Detect which cell encompasses the target text, then output its [x, y] center coordinate. 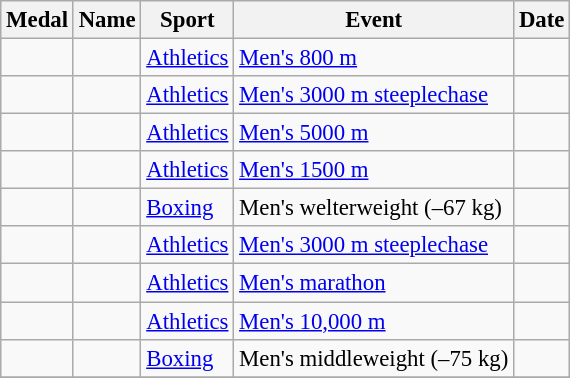
Men's middleweight (–75 kg) [374, 358]
Name [107, 20]
Sport [188, 20]
Date [542, 20]
Men's welterweight (–67 kg) [374, 208]
Men's 10,000 m [374, 321]
Men's 5000 m [374, 133]
Men's 800 m [374, 58]
Men's marathon [374, 283]
Men's 1500 m [374, 170]
Event [374, 20]
Medal [38, 20]
